Pinpoint the cell where the given text exists, returning its [x, y] midpoint coordinate. 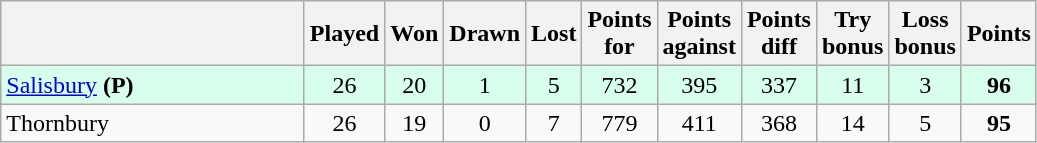
Loss bonus [925, 34]
3 [925, 85]
779 [620, 123]
0 [485, 123]
Points [998, 34]
Points for [620, 34]
19 [414, 123]
Try bonus [852, 34]
411 [699, 123]
Lost [554, 34]
1 [485, 85]
7 [554, 123]
Won [414, 34]
Drawn [485, 34]
395 [699, 85]
368 [778, 123]
Played [344, 34]
732 [620, 85]
96 [998, 85]
Points diff [778, 34]
Points against [699, 34]
Salisbury (P) [153, 85]
Thornbury [153, 123]
11 [852, 85]
95 [998, 123]
14 [852, 123]
337 [778, 85]
20 [414, 85]
